From the cell containing the given text, extract its center point as [x, y] coordinate. 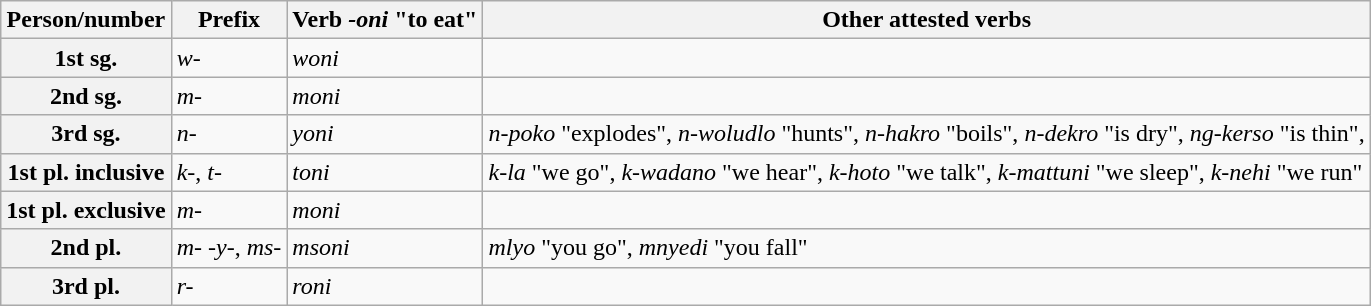
Other attested verbs [926, 20]
1st sg. [86, 58]
1st pl. exclusive [86, 210]
3rd pl. [86, 286]
n- [229, 134]
Prefix [229, 20]
m- -y-, ms- [229, 248]
k-, t- [229, 172]
2nd sg. [86, 96]
woni [385, 58]
Person/number [86, 20]
toni [385, 172]
2nd pl. [86, 248]
roni [385, 286]
k-la "we go", k-wadano "we hear", k-hoto "we talk", k-mattuni "we sleep", k-nehi "we run" [926, 172]
msoni [385, 248]
n-poko "explodes", n-woludlo "hunts", n-hakro "boils", n-dekro "is dry", ng-kerso "is thin", [926, 134]
mlyo "you go", mnyedi "you fall" [926, 248]
yoni [385, 134]
w- [229, 58]
3rd sg. [86, 134]
Verb -oni "to eat" [385, 20]
r- [229, 286]
1st pl. inclusive [86, 172]
